Detect which cell encompasses the target text, then output its [x, y] center coordinate. 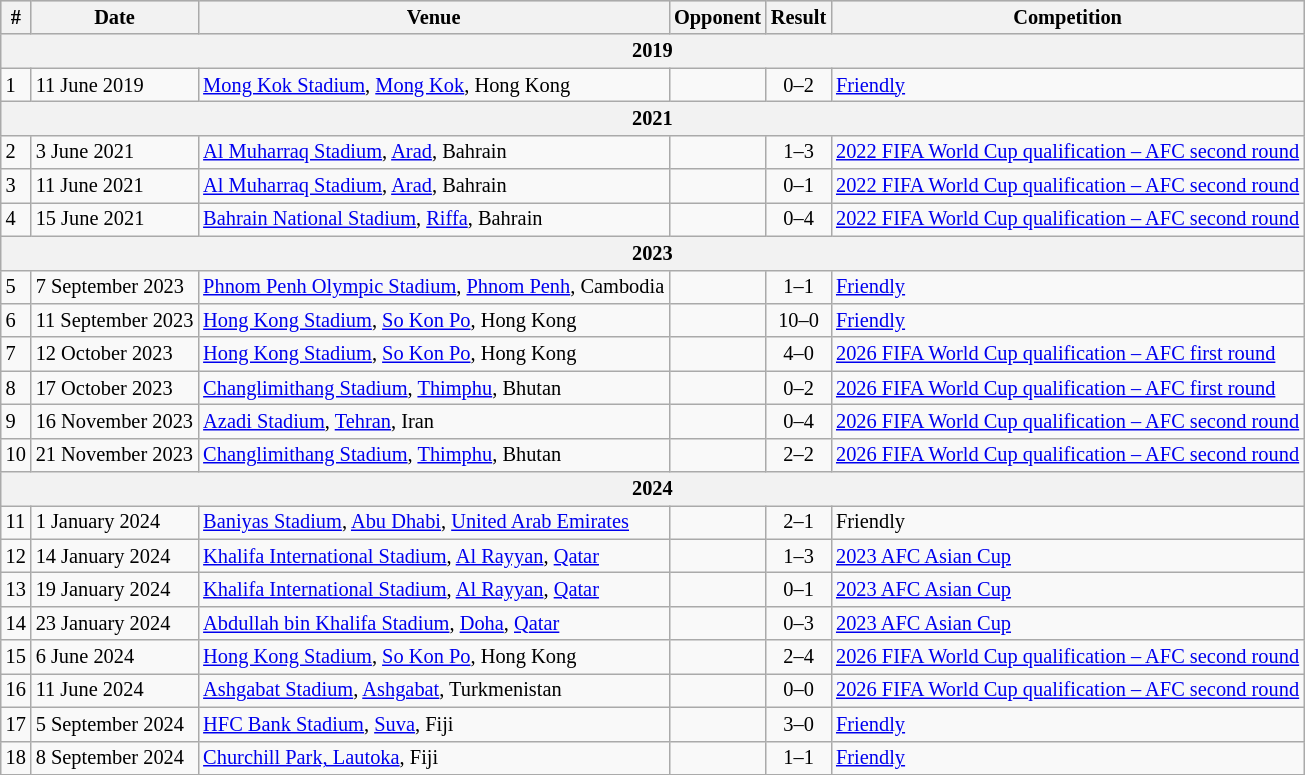
Competition [1068, 17]
11 June 2019 [114, 85]
1 [16, 85]
Ashgabat Stadium, Ashgabat, Turkmenistan [434, 690]
10 [16, 455]
Opponent [718, 17]
3 June 2021 [114, 152]
14 January 2024 [114, 556]
0–0 [798, 690]
# [16, 17]
7 September 2023 [114, 287]
Bahrain National Stadium, Riffa, Bahrain [434, 219]
23 January 2024 [114, 623]
4 [16, 219]
3 [16, 186]
18 [16, 758]
21 November 2023 [114, 455]
9 [16, 421]
8 [16, 388]
2019 [652, 51]
Result [798, 17]
Abdullah bin Khalifa Stadium, Doha, Qatar [434, 623]
Churchill Park, Lautoka, Fiji [434, 758]
12 [16, 556]
5 [16, 287]
6 [16, 320]
10–0 [798, 320]
2021 [652, 118]
8 September 2024 [114, 758]
2–2 [798, 455]
15 [16, 657]
1 January 2024 [114, 522]
12 October 2023 [114, 354]
0–3 [798, 623]
5 September 2024 [114, 724]
2 [16, 152]
Phnom Penh Olympic Stadium, Phnom Penh, Cambodia [434, 287]
3–0 [798, 724]
11 September 2023 [114, 320]
11 June 2024 [114, 690]
Baniyas Stadium, Abu Dhabi, United Arab Emirates [434, 522]
16 November 2023 [114, 421]
Date [114, 17]
17 [16, 724]
17 October 2023 [114, 388]
HFC Bank Stadium, Suva, Fiji [434, 724]
2024 [652, 489]
Venue [434, 17]
16 [16, 690]
13 [16, 589]
11 [16, 522]
4–0 [798, 354]
6 June 2024 [114, 657]
Azadi Stadium, Tehran, Iran [434, 421]
2023 [652, 253]
2–1 [798, 522]
2–4 [798, 657]
11 June 2021 [114, 186]
14 [16, 623]
7 [16, 354]
Mong Kok Stadium, Mong Kok, Hong Kong [434, 85]
19 January 2024 [114, 589]
15 June 2021 [114, 219]
